For the text-containing cell, return its midpoint in [x, y] coordinate format. 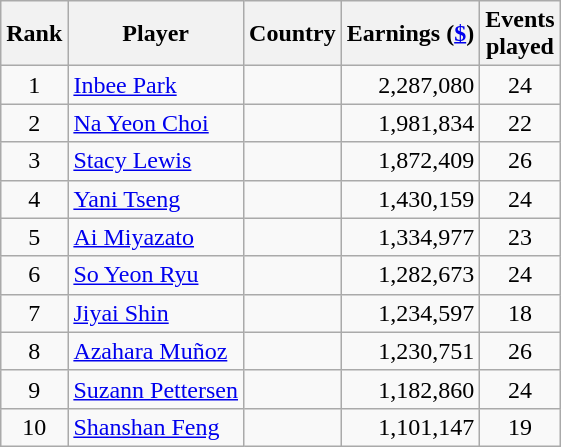
5 [34, 237]
1,430,159 [410, 199]
8 [34, 351]
Stacy Lewis [156, 161]
1,981,834 [410, 123]
Inbee Park [156, 85]
3 [34, 161]
1,234,597 [410, 313]
1,282,673 [410, 275]
9 [34, 389]
Earnings ($) [410, 34]
Eventsplayed [520, 34]
Player [156, 34]
Rank [34, 34]
1,334,977 [410, 237]
1,872,409 [410, 161]
Country [293, 34]
7 [34, 313]
23 [520, 237]
1,230,751 [410, 351]
22 [520, 123]
2,287,080 [410, 85]
Jiyai Shin [156, 313]
Yani Tseng [156, 199]
Ai Miyazato [156, 237]
1,182,860 [410, 389]
Azahara Muñoz [156, 351]
18 [520, 313]
Suzann Pettersen [156, 389]
So Yeon Ryu [156, 275]
Shanshan Feng [156, 427]
6 [34, 275]
2 [34, 123]
Na Yeon Choi [156, 123]
19 [520, 427]
10 [34, 427]
1,101,147 [410, 427]
1 [34, 85]
4 [34, 199]
